For the text-containing cell, return its midpoint in [x, y] coordinate format. 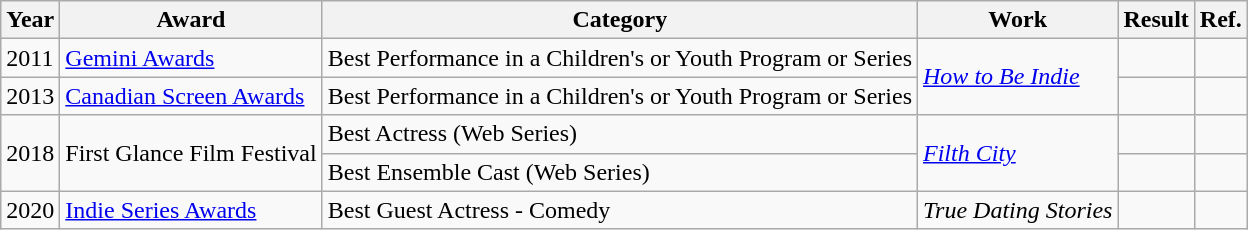
Canadian Screen Awards [191, 96]
How to Be Indie [1018, 77]
Gemini Awards [191, 58]
2020 [30, 210]
True Dating Stories [1018, 210]
Filth City [1018, 153]
Award [191, 20]
2011 [30, 58]
Best Actress (Web Series) [620, 134]
2018 [30, 153]
Indie Series Awards [191, 210]
Category [620, 20]
Best Ensemble Cast (Web Series) [620, 172]
First Glance Film Festival [191, 153]
Year [30, 20]
Work [1018, 20]
Best Guest Actress - Comedy [620, 210]
Ref. [1220, 20]
Result [1156, 20]
2013 [30, 96]
